Capture the cell that displays the provided text and extract its [x, y] central coordinate. 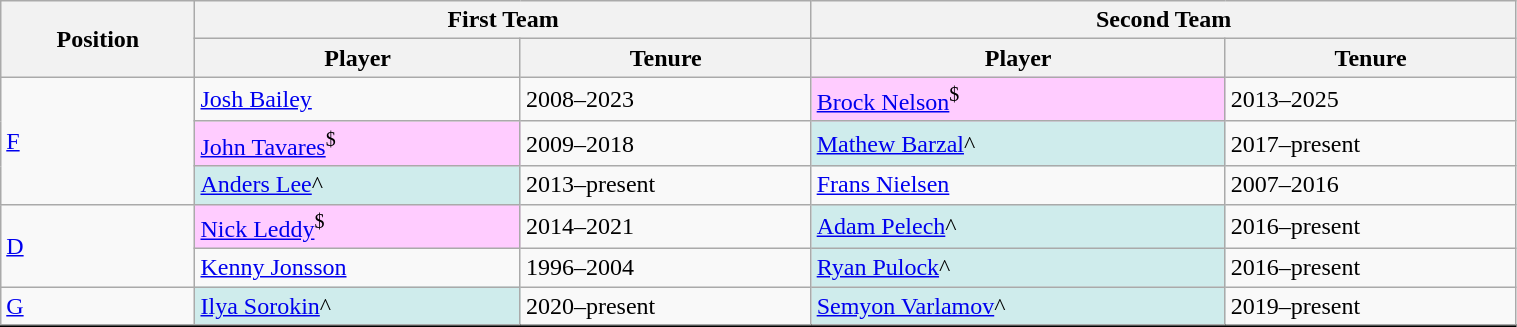
2013–2025 [1370, 100]
Position [98, 39]
Brock Nelson$ [1018, 100]
Ilya Sorokin^ [358, 306]
2007–2016 [1370, 185]
F [98, 140]
Ryan Pulock^ [1018, 268]
Mathew Barzal^ [1018, 144]
Nick Leddy$ [358, 226]
Adam Pelech^ [1018, 226]
D [98, 246]
2013–present [666, 185]
Kenny Jonsson [358, 268]
1996–2004 [666, 268]
Anders Lee^ [358, 185]
2008–2023 [666, 100]
John Tavares$ [358, 144]
G [98, 306]
2017–present [1370, 144]
Semyon Varlamov^ [1018, 306]
Frans Nielsen [1018, 185]
First Team [503, 20]
Second Team [1164, 20]
2020–present [666, 306]
2019–present [1370, 306]
2014–2021 [666, 226]
Josh Bailey [358, 100]
2009–2018 [666, 144]
